Return the [X, Y] coordinate for the center point of the cell that contains the specified text.  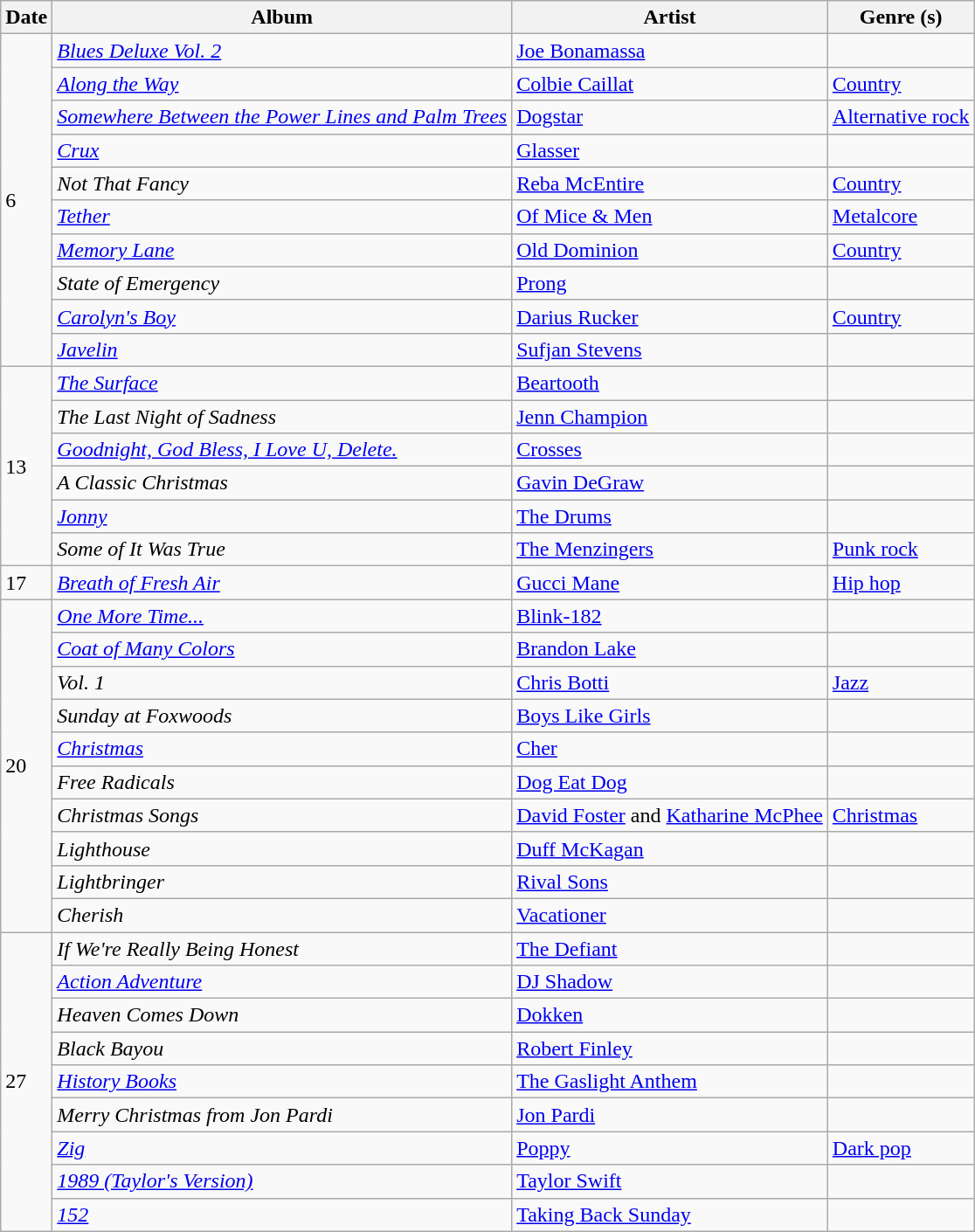
The Drums [670, 516]
Genre (s) [901, 17]
Dog Eat Dog [670, 782]
David Foster and Katharine McPhee [670, 815]
Prong [670, 283]
State of Emergency [282, 283]
The Last Night of Sadness [282, 417]
Dark pop [901, 1148]
Coat of Many Colors [282, 649]
Colbie Caillat [670, 84]
6 [26, 201]
Memory Lane [282, 250]
Gucci Mane [670, 583]
Dogstar [670, 117]
Dokken [670, 1015]
Carolyn's Boy [282, 316]
Crux [282, 150]
152 [282, 1215]
Breath of Fresh Air [282, 583]
Heaven Comes Down [282, 1015]
Merry Christmas from Jon Pardi [282, 1115]
Lighthouse [282, 848]
Along the Way [282, 84]
Duff McKagan [670, 848]
Cher [670, 749]
Jenn Champion [670, 417]
The Menzingers [670, 550]
Beartooth [670, 383]
DJ Shadow [670, 982]
Artist [670, 17]
Lightbringer [282, 882]
Jazz [901, 682]
Joe Bonamassa [670, 51]
Punk rock [901, 550]
Not That Fancy [282, 183]
Vol. 1 [282, 682]
Sunday at Foxwoods [282, 716]
Of Mice & Men [670, 217]
Chris Botti [670, 682]
Brandon Lake [670, 649]
17 [26, 583]
Metalcore [901, 217]
13 [26, 466]
Blues Deluxe Vol. 2 [282, 51]
Cherish [282, 915]
Action Adventure [282, 982]
1989 (Taylor's Version) [282, 1181]
If We're Really Being Honest [282, 948]
Old Dominion [670, 250]
27 [26, 1082]
The Surface [282, 383]
History Books [282, 1082]
Hip hop [901, 583]
Christmas Songs [282, 815]
Tether [282, 217]
Reba McEntire [670, 183]
Goodnight, God Bless, I Love U, Delete. [282, 450]
Album [282, 17]
Javelin [282, 350]
Taylor Swift [670, 1181]
Sufjan Stevens [670, 350]
Alternative rock [901, 117]
Jonny [282, 516]
Blink-182 [670, 616]
Vacationer [670, 915]
The Gaslight Anthem [670, 1082]
Gavin DeGraw [670, 483]
One More Time... [282, 616]
Glasser [670, 150]
Some of It Was True [282, 550]
Taking Back Sunday [670, 1215]
Date [26, 17]
Free Radicals [282, 782]
Zig [282, 1148]
20 [26, 765]
Crosses [670, 450]
Poppy [670, 1148]
Robert Finley [670, 1049]
Somewhere Between the Power Lines and Palm Trees [282, 117]
Darius Rucker [670, 316]
Boys Like Girls [670, 716]
A Classic Christmas [282, 483]
Rival Sons [670, 882]
Black Bayou [282, 1049]
Jon Pardi [670, 1115]
The Defiant [670, 948]
